Scan for the cell matching the given text and deliver its [X, Y] coordinate at center. 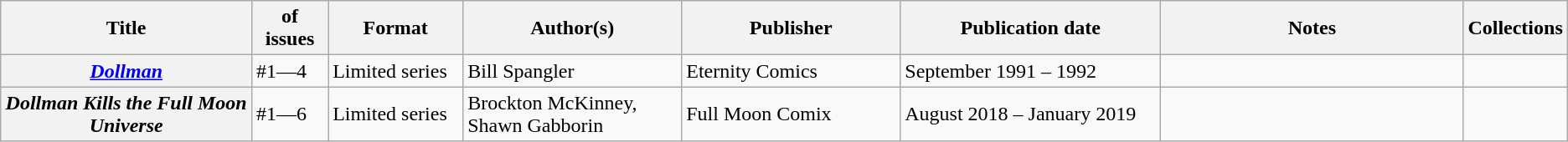
Notes [1312, 28]
Format [395, 28]
of issues [290, 28]
September 1991 – 1992 [1030, 71]
#1—6 [290, 114]
Brockton McKinney, Shawn Gabborin [573, 114]
August 2018 – January 2019 [1030, 114]
Collections [1515, 28]
Author(s) [573, 28]
Publication date [1030, 28]
Dollman Kills the Full Moon Universe [126, 114]
Title [126, 28]
#1—4 [290, 71]
Full Moon Comix [791, 114]
Eternity Comics [791, 71]
Bill Spangler [573, 71]
Dollman [126, 71]
Publisher [791, 28]
